Locate the cell with the specified text and output its [X, Y] center coordinate. 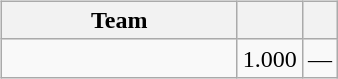
— [320, 58]
1.000 [270, 58]
Team [119, 20]
